For the text-containing cell, return its midpoint in [X, Y] coordinate format. 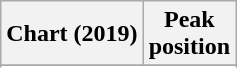
Peakposition [189, 34]
Chart (2019) [72, 34]
